Pinpoint the cell where the given text exists, returning its [x, y] midpoint coordinate. 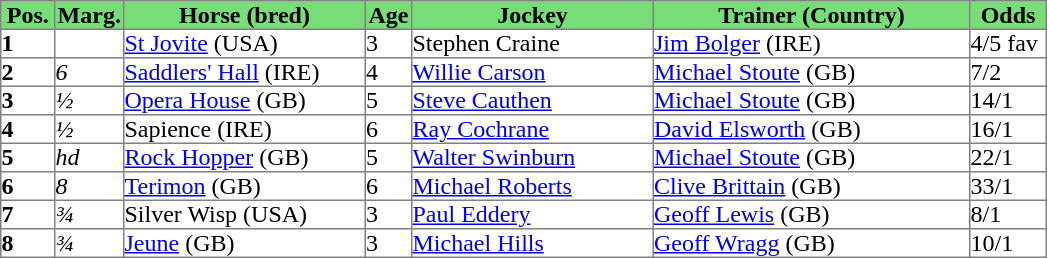
Jeune (GB) [245, 243]
7/2 [1008, 72]
Paul Eddery [533, 214]
Terimon (GB) [245, 186]
22/1 [1008, 157]
Willie Carson [533, 72]
Sapience (IRE) [245, 129]
Saddlers' Hall (IRE) [245, 72]
10/1 [1008, 243]
Silver Wisp (USA) [245, 214]
Jockey [533, 15]
Geoff Lewis (GB) [811, 214]
Odds [1008, 15]
14/1 [1008, 100]
Steve Cauthen [533, 100]
8/1 [1008, 214]
7 [28, 214]
Walter Swinburn [533, 157]
David Elsworth (GB) [811, 129]
33/1 [1008, 186]
Michael Hills [533, 243]
16/1 [1008, 129]
1 [28, 43]
Age [388, 15]
4/5 fav [1008, 43]
Rock Hopper (GB) [245, 157]
Pos. [28, 15]
St Jovite (USA) [245, 43]
Ray Cochrane [533, 129]
Geoff Wragg (GB) [811, 243]
Stephen Craine [533, 43]
Horse (bred) [245, 15]
Clive Brittain (GB) [811, 186]
Michael Roberts [533, 186]
hd [90, 157]
Jim Bolger (IRE) [811, 43]
Marg. [90, 15]
Trainer (Country) [811, 15]
Opera House (GB) [245, 100]
2 [28, 72]
